Return [x, y] of the center of cell containing provided text 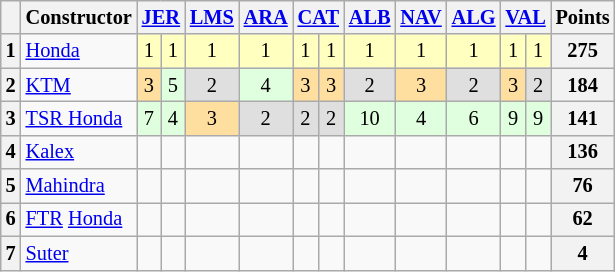
275 [583, 51]
JER [161, 17]
Suter [79, 253]
NAV [420, 17]
Points [583, 17]
ARA [266, 17]
FTR Honda [79, 219]
76 [583, 186]
CAT [318, 17]
Constructor [79, 17]
ALB [370, 17]
136 [583, 152]
Honda [79, 51]
KTM [79, 85]
VAL [525, 17]
Kalex [79, 152]
141 [583, 118]
184 [583, 85]
LMS [212, 17]
Mahindra [79, 186]
ALG [474, 17]
62 [583, 219]
TSR Honda [79, 118]
10 [370, 118]
